Output the [X, Y] coordinate of the center of the cell containing the given text.  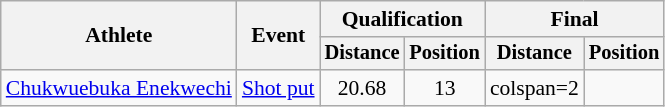
colspan=2 [534, 88]
Shot put [278, 88]
Athlete [119, 36]
Qualification [402, 19]
Final [574, 19]
20.68 [362, 88]
13 [444, 88]
Event [278, 36]
Chukwuebuka Enekwechi [119, 88]
